From the cell containing the given text, extract its center point as (X, Y) coordinate. 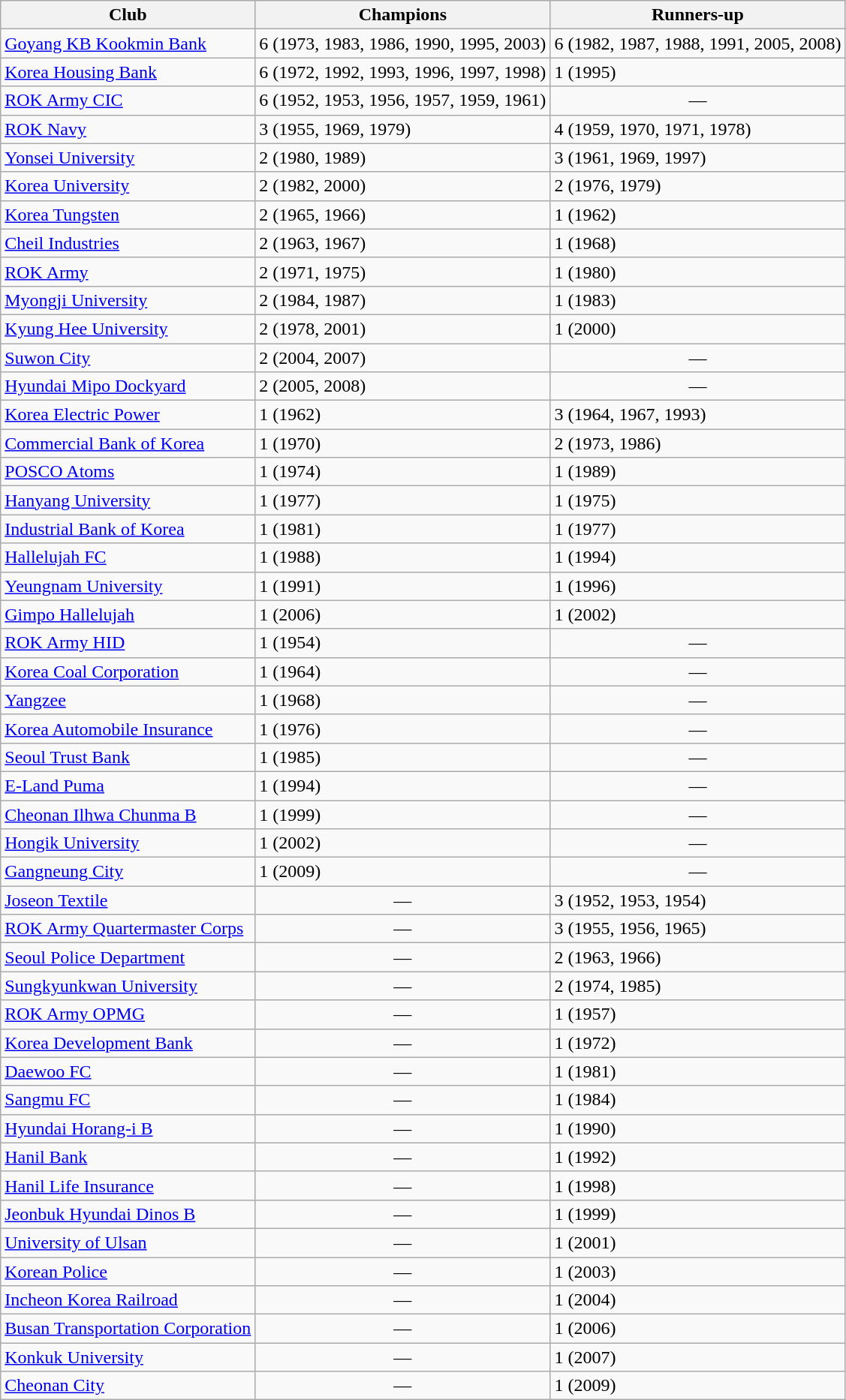
3 (1955, 1956, 1965) (698, 929)
Korea Electric Power (128, 415)
1 (1990) (698, 1128)
2 (1978, 2001) (402, 329)
Yonsei University (128, 158)
6 (1973, 1983, 1986, 1990, 1995, 2003) (402, 44)
1 (1985) (402, 757)
ROK Army (128, 272)
2 (2005, 2008) (402, 386)
2 (1976, 1979) (698, 186)
Konkuk University (128, 1357)
1 (1957) (698, 1014)
Busan Transportation Corporation (128, 1329)
Sangmu FC (128, 1100)
Incheon Korea Railroad (128, 1300)
1 (1954) (402, 643)
ROK Army CIC (128, 101)
1 (2004) (698, 1300)
Korea Automobile Insurance (128, 729)
1 (1988) (402, 557)
1 (1995) (698, 72)
2 (1980, 1989) (402, 158)
Korea Tungsten (128, 215)
1 (2001) (698, 1242)
Jeonbuk Hyundai Dinos B (128, 1214)
1 (1980) (698, 272)
Hyundai Mipo Dockyard (128, 386)
Runners-up (698, 15)
Goyang KB Kookmin Bank (128, 44)
1 (1974) (402, 472)
3 (1964, 1967, 1993) (698, 415)
3 (1955, 1969, 1979) (402, 129)
6 (1972, 1992, 1993, 1996, 1997, 1998) (402, 72)
4 (1959, 1970, 1971, 1978) (698, 129)
1 (1983) (698, 300)
1 (1992) (698, 1157)
Seoul Police Department (128, 957)
Cheonan City (128, 1386)
2 (1963, 1967) (402, 243)
1 (1991) (402, 586)
Hongik University (128, 843)
6 (1982, 1987, 1988, 1991, 2005, 2008) (698, 44)
Korea Development Bank (128, 1043)
Club (128, 15)
2 (1984, 1987) (402, 300)
3 (1961, 1969, 1997) (698, 158)
2 (1973, 1986) (698, 443)
POSCO Atoms (128, 472)
Yangzee (128, 700)
1 (1972) (698, 1043)
2 (1982, 2000) (402, 186)
1 (2003) (698, 1272)
Hyundai Horang-i B (128, 1128)
Hallelujah FC (128, 557)
ROK Army OPMG (128, 1014)
3 (1952, 1953, 1954) (698, 900)
1 (1975) (698, 500)
Cheonan Ilhwa Chunma B (128, 814)
Industrial Bank of Korea (128, 529)
Joseon Textile (128, 900)
Sungkyunkwan University (128, 986)
Gimpo Hallelujah (128, 614)
Gangneung City (128, 872)
ROK Army HID (128, 643)
1 (1996) (698, 586)
2 (1963, 1966) (698, 957)
2 (1974, 1985) (698, 986)
Korea Coal Corporation (128, 671)
2 (1971, 1975) (402, 272)
Cheil Industries (128, 243)
1 (1998) (698, 1185)
Champions (402, 15)
2 (2004, 2007) (402, 358)
1 (1970) (402, 443)
Seoul Trust Bank (128, 757)
Korea Housing Bank (128, 72)
Hanyang University (128, 500)
Commercial Bank of Korea (128, 443)
Hanil Life Insurance (128, 1185)
Hanil Bank (128, 1157)
2 (1965, 1966) (402, 215)
ROK Army Quartermaster Corps (128, 929)
1 (1984) (698, 1100)
ROK Navy (128, 129)
Daewoo FC (128, 1071)
Suwon City (128, 358)
1 (1964) (402, 671)
University of Ulsan (128, 1242)
Myongji University (128, 300)
1 (1976) (402, 729)
6 (1952, 1953, 1956, 1957, 1959, 1961) (402, 101)
Korean Police (128, 1272)
E-Land Puma (128, 786)
1 (2007) (698, 1357)
Korea University (128, 186)
1 (1989) (698, 472)
Yeungnam University (128, 586)
Kyung Hee University (128, 329)
1 (2000) (698, 329)
